Detect which cell encompasses the target text, then output its (X, Y) center coordinate. 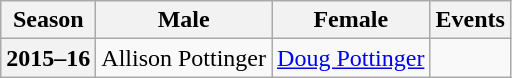
Events (470, 20)
Allison Pottinger (184, 58)
2015–16 (48, 58)
Doug Pottinger (351, 58)
Season (48, 20)
Female (351, 20)
Male (184, 20)
